Detect which cell encompasses the target text, then output its [x, y] center coordinate. 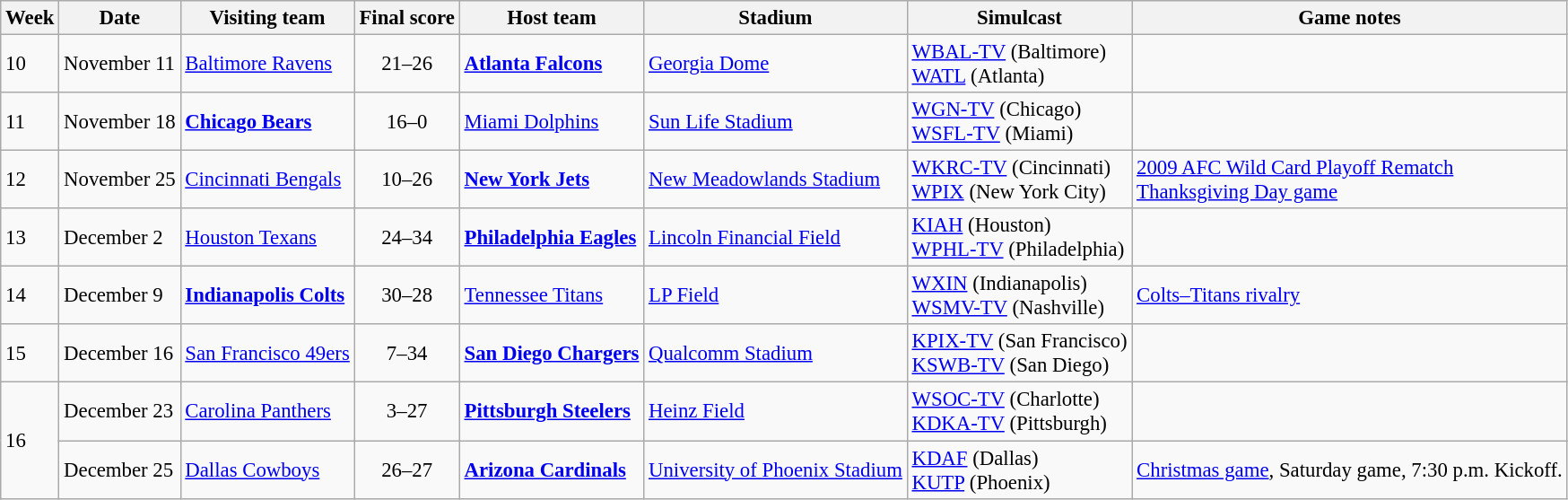
LP Field [775, 296]
Pittsburgh Steelers [552, 411]
December 2 [120, 237]
New York Jets [552, 180]
Christmas game, Saturday game, 7:30 p.m. Kickoff. [1349, 470]
December 25 [120, 470]
Date [120, 18]
Heinz Field [775, 411]
December 23 [120, 411]
Miami Dolphins [552, 122]
Houston Texans [267, 237]
15 [30, 354]
Lincoln Financial Field [775, 237]
11 [30, 122]
Arizona Cardinals [552, 470]
12 [30, 180]
Georgia Dome [775, 65]
Cincinnati Bengals [267, 180]
7–34 [407, 354]
Sun Life Stadium [775, 122]
Indianapolis Colts [267, 296]
Host team [552, 18]
13 [30, 237]
2009 AFC Wild Card Playoff RematchThanksgiving Day game [1349, 180]
3–27 [407, 411]
November 25 [120, 180]
Tennessee Titans [552, 296]
WKRC-TV (Cincinnati)WPIX (New York City) [1019, 180]
Week [30, 18]
WSOC-TV (Charlotte)KDKA-TV (Pittsburgh) [1019, 411]
WBAL-TV (Baltimore)WATL (Atlanta) [1019, 65]
Atlanta Falcons [552, 65]
21–26 [407, 65]
University of Phoenix Stadium [775, 470]
Baltimore Ravens [267, 65]
24–34 [407, 237]
December 9 [120, 296]
Colts–Titans rivalry [1349, 296]
Simulcast [1019, 18]
Visiting team [267, 18]
November 11 [120, 65]
November 18 [120, 122]
KIAH (Houston)WPHL-TV (Philadelphia) [1019, 237]
KPIX-TV (San Francisco)KSWB-TV (San Diego) [1019, 354]
Game notes [1349, 18]
26–27 [407, 470]
WGN-TV (Chicago)WSFL-TV (Miami) [1019, 122]
San Diego Chargers [552, 354]
10 [30, 65]
Philadelphia Eagles [552, 237]
Chicago Bears [267, 122]
16 [30, 440]
Carolina Panthers [267, 411]
Final score [407, 18]
30–28 [407, 296]
KDAF (Dallas)KUTP (Phoenix) [1019, 470]
14 [30, 296]
Qualcomm Stadium [775, 354]
10–26 [407, 180]
Stadium [775, 18]
WXIN (Indianapolis)WSMV-TV (Nashville) [1019, 296]
December 16 [120, 354]
San Francisco 49ers [267, 354]
Dallas Cowboys [267, 470]
16–0 [407, 122]
New Meadowlands Stadium [775, 180]
